Detect which cell encompasses the target text, then output its [X, Y] center coordinate. 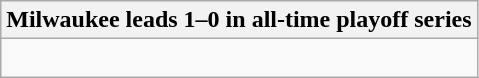
Milwaukee leads 1–0 in all-time playoff series [239, 20]
